Scan for the cell matching the given text and deliver its (x, y) coordinate at center. 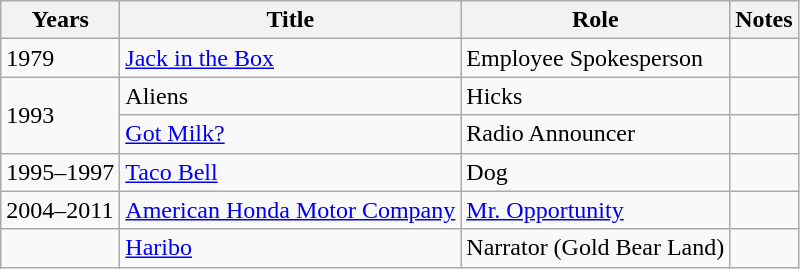
Jack in the Box (290, 58)
Narrator (Gold Bear Land) (596, 248)
Mr. Opportunity (596, 210)
Employee Spokesperson (596, 58)
Dog (596, 172)
Notes (764, 20)
1979 (60, 58)
American Honda Motor Company (290, 210)
Aliens (290, 96)
Hicks (596, 96)
Got Milk? (290, 134)
Years (60, 20)
Role (596, 20)
Haribo (290, 248)
1993 (60, 115)
2004–2011 (60, 210)
1995–1997 (60, 172)
Radio Announcer (596, 134)
Title (290, 20)
Taco Bell (290, 172)
